Locate the cell with the specified text and output its (x, y) center coordinate. 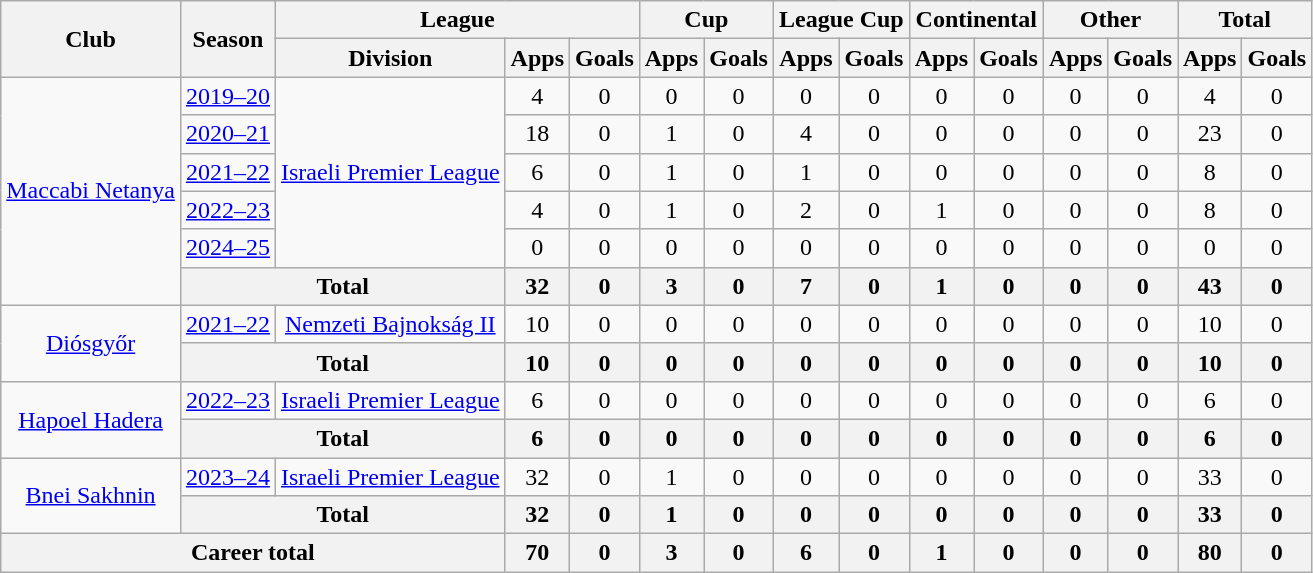
Bnei Sakhnin (91, 496)
Division (390, 58)
Nemzeti Bajnokság II (390, 324)
70 (537, 553)
43 (1210, 286)
Diósgyőr (91, 343)
Season (228, 39)
7 (806, 286)
2020–21 (228, 134)
Club (91, 39)
2024–25 (228, 248)
Other (1110, 20)
League Cup (841, 20)
80 (1210, 553)
League (457, 20)
Maccabi Netanya (91, 191)
23 (1210, 134)
2 (806, 210)
Continental (976, 20)
2019–20 (228, 96)
Cup (706, 20)
18 (537, 134)
Hapoel Hadera (91, 419)
Career total (253, 553)
2023–24 (228, 477)
